Scan for the cell matching the given text and deliver its (X, Y) coordinate at center. 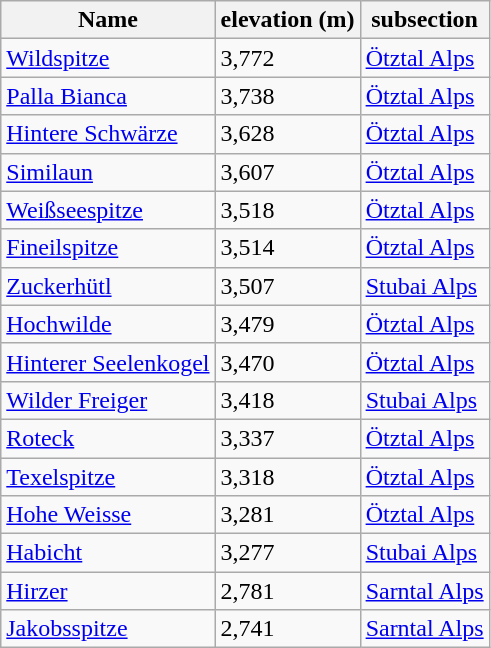
Fineilspitze (108, 248)
3,277 (288, 553)
3,318 (288, 477)
3,628 (288, 134)
3,607 (288, 172)
Hohe Weisse (108, 515)
Hirzer (108, 591)
3,479 (288, 324)
3,514 (288, 248)
2,741 (288, 629)
2,781 (288, 591)
3,281 (288, 515)
3,507 (288, 286)
Texelspitze (108, 477)
elevation (m) (288, 20)
Roteck (108, 438)
3,418 (288, 400)
Wilder Freiger (108, 400)
Habicht (108, 553)
3,470 (288, 362)
Hintere Schwärze (108, 134)
3,772 (288, 58)
Zuckerhütl (108, 286)
Wildspitze (108, 58)
Weißseespitze (108, 210)
Similaun (108, 172)
Jakobsspitze (108, 629)
Hochwilde (108, 324)
3,738 (288, 96)
Hinterer Seelenkogel (108, 362)
subsection (424, 20)
Name (108, 20)
3,337 (288, 438)
3,518 (288, 210)
Palla Bianca (108, 96)
